For the text-containing cell, return its midpoint in [X, Y] coordinate format. 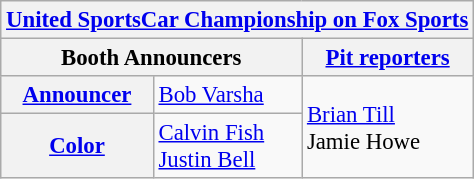
Bob Varsha [227, 95]
Announcer [77, 95]
Brian TillJamie Howe [388, 127]
Pit reporters [388, 58]
Color [77, 146]
Booth Announcers [152, 58]
United SportsCar Championship on Fox Sports [238, 20]
Calvin FishJustin Bell [227, 146]
